Return the [x, y] coordinate for the center point of the cell that contains the specified text.  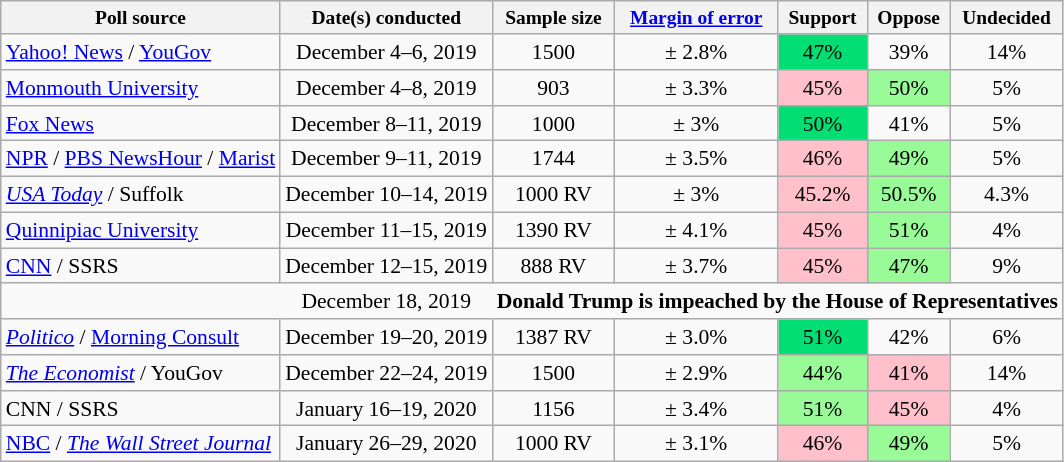
December 10–14, 2019 [386, 195]
December 18, 2019 [386, 302]
December 9–11, 2019 [386, 159]
Undecided [1006, 18]
December 8–11, 2019 [386, 124]
± 3.3% [696, 88]
January 26–29, 2020 [386, 444]
Margin of error [696, 18]
± 4.1% [696, 230]
6% [1006, 337]
Support [822, 18]
December 11–15, 2019 [386, 230]
Poll source [140, 18]
888 RV [553, 266]
44% [822, 373]
December 22–24, 2019 [386, 373]
January 16–19, 2020 [386, 409]
± 2.8% [696, 52]
December 12–15, 2019 [386, 266]
Sample size [553, 18]
Donald Trump is impeached by the House of Representatives [778, 302]
± 3.5% [696, 159]
1000 [553, 124]
± 3.0% [696, 337]
The Economist / YouGov [140, 373]
December 4–6, 2019 [386, 52]
42% [908, 337]
December 19–20, 2019 [386, 337]
Date(s) conducted [386, 18]
903 [553, 88]
50.5% [908, 195]
Monmouth University [140, 88]
± 2.9% [696, 373]
Politico / Morning Consult [140, 337]
Yahoo! News / YouGov [140, 52]
1744 [553, 159]
45.2% [822, 195]
4.3% [1006, 195]
± 3.4% [696, 409]
Oppose [908, 18]
December 4–8, 2019 [386, 88]
NBC / The Wall Street Journal [140, 444]
USA Today / Suffolk [140, 195]
39% [908, 52]
1390 RV [553, 230]
Fox News [140, 124]
Quinnipiac University [140, 230]
9% [1006, 266]
± 3.7% [696, 266]
± 3.1% [696, 444]
1387 RV [553, 337]
1156 [553, 409]
NPR / PBS NewsHour / Marist [140, 159]
